For the text-containing cell, return its midpoint in (x, y) coordinate format. 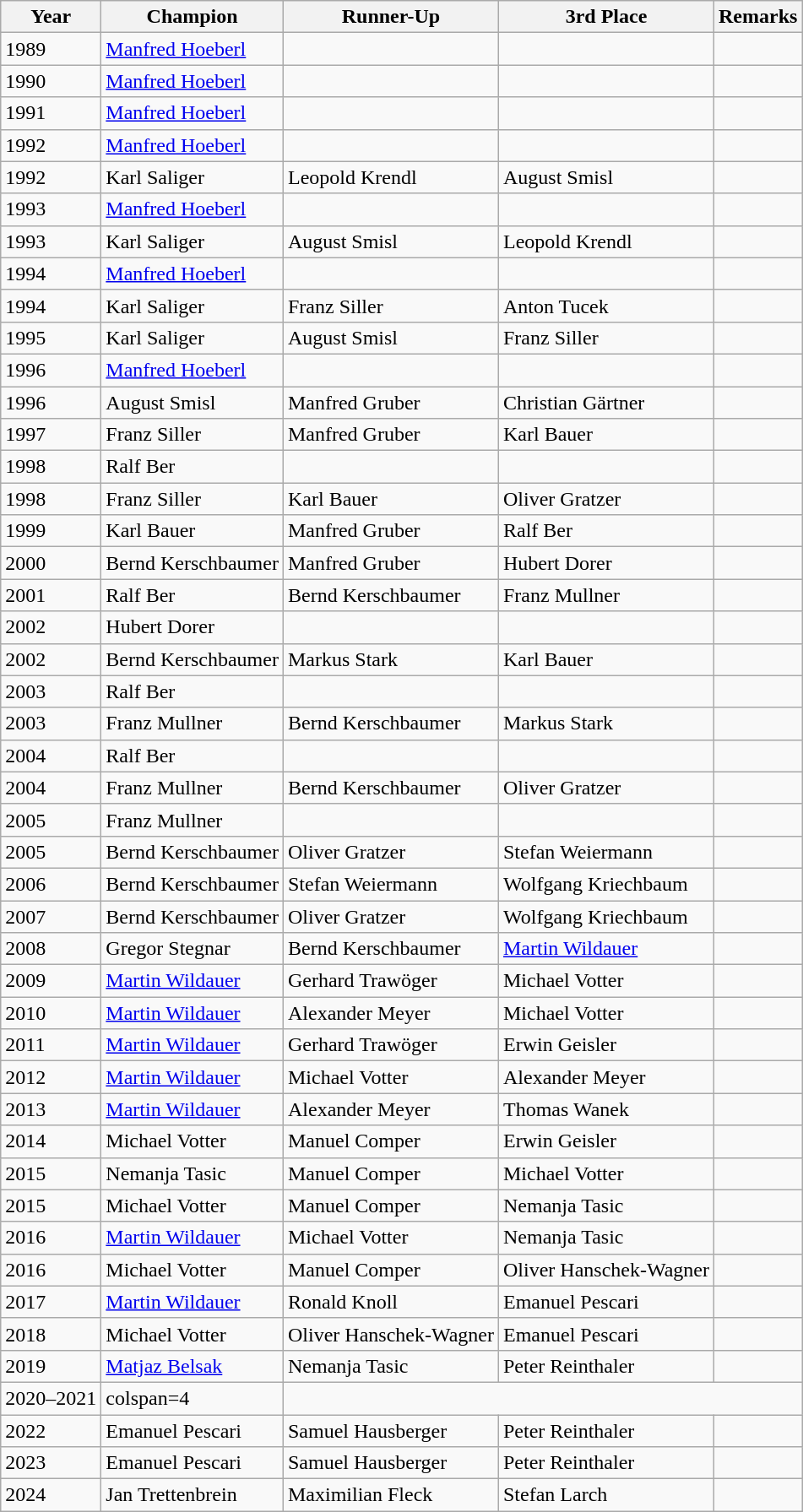
1995 (51, 338)
2006 (51, 884)
2011 (51, 1045)
Anton Tucek (606, 306)
2012 (51, 1077)
2014 (51, 1141)
2000 (51, 563)
1997 (51, 435)
2010 (51, 1013)
2009 (51, 981)
1999 (51, 531)
2024 (51, 1495)
Maximilian Fleck (390, 1495)
1990 (51, 81)
Remarks (758, 17)
Matjaz Belsak (193, 1366)
1989 (51, 49)
Christian Gärtner (606, 403)
Champion (193, 17)
Thomas Wanek (606, 1109)
2008 (51, 949)
1991 (51, 113)
Ronald Knoll (390, 1302)
2022 (51, 1431)
colspan=4 (193, 1398)
2001 (51, 595)
Stefan Larch (606, 1495)
2007 (51, 916)
2023 (51, 1463)
2019 (51, 1366)
Year (51, 17)
2017 (51, 1302)
Jan Trettenbrein (193, 1495)
2013 (51, 1109)
Gregor Stegnar (193, 949)
Runner-Up (390, 17)
3rd Place (606, 17)
2020–2021 (51, 1398)
2018 (51, 1334)
